Capture the cell that displays the provided text and extract its (x, y) central coordinate. 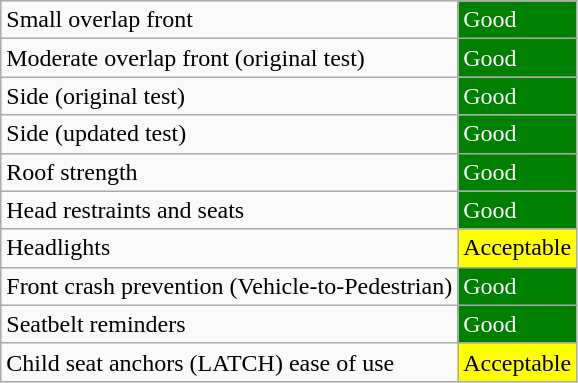
Headlights (230, 248)
Small overlap front (230, 20)
Side (original test) (230, 96)
Head restraints and seats (230, 210)
Child seat anchors (LATCH) ease of use (230, 362)
Side (updated test) (230, 134)
Roof strength (230, 172)
Seatbelt reminders (230, 324)
Front crash prevention (Vehicle-to-Pedestrian) (230, 286)
Moderate overlap front (original test) (230, 58)
